Determine the (x, y) coordinate at the center of the cell enclosing the given text.  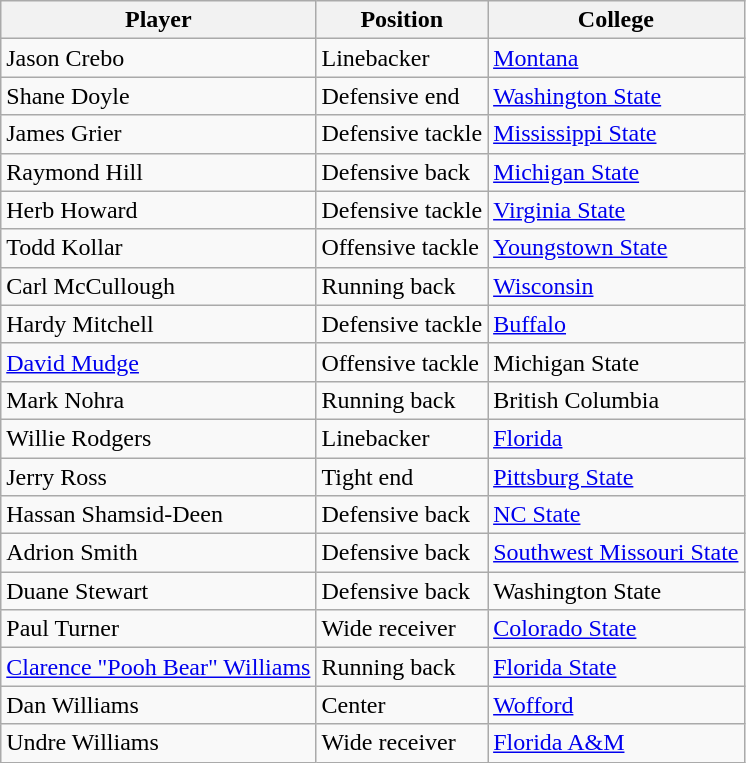
David Mudge (158, 362)
Carl McCullough (158, 286)
Center (402, 705)
Florida A&M (616, 743)
Virginia State (616, 210)
Jason Crebo (158, 58)
British Columbia (616, 400)
Herb Howard (158, 210)
Position (402, 20)
Tight end (402, 477)
Paul Turner (158, 629)
James Grier (158, 134)
Colorado State (616, 629)
Adrion Smith (158, 553)
Player (158, 20)
Mississippi State (616, 134)
Southwest Missouri State (616, 553)
Defensive end (402, 96)
Youngstown State (616, 248)
Todd Kollar (158, 248)
Montana (616, 58)
Wisconsin (616, 286)
Wofford (616, 705)
Clarence "Pooh Bear" Williams (158, 667)
Hassan Shamsid-Deen (158, 515)
NC State (616, 515)
Shane Doyle (158, 96)
College (616, 20)
Duane Stewart (158, 591)
Dan Williams (158, 705)
Undre Williams (158, 743)
Willie Rodgers (158, 438)
Hardy Mitchell (158, 324)
Jerry Ross (158, 477)
Mark Nohra (158, 400)
Raymond Hill (158, 172)
Florida State (616, 667)
Pittsburg State (616, 477)
Buffalo (616, 324)
Florida (616, 438)
